Determine the [x, y] coordinate at the center of the cell enclosing the given text.  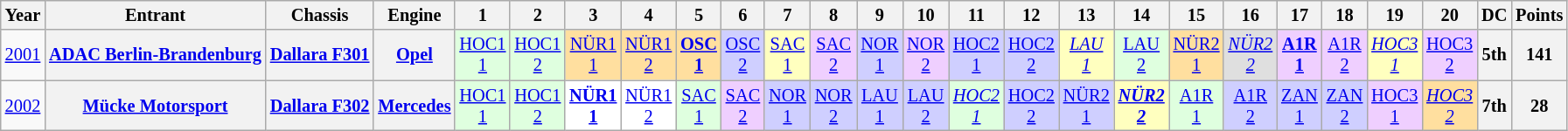
2001 [23, 55]
OSC2 [743, 55]
3 [593, 15]
6 [743, 15]
Opel [415, 55]
2 [537, 15]
7th [1494, 106]
Mücke Motorsport [156, 106]
4 [649, 15]
Year [23, 15]
141 [1539, 55]
Dallara F301 [320, 55]
17 [1300, 15]
5 [699, 15]
19 [1394, 15]
DC [1494, 15]
Chassis [320, 15]
Mercedes [415, 106]
13 [1086, 15]
15 [1196, 15]
2002 [23, 106]
Points [1539, 15]
ZAN2 [1345, 106]
1 [483, 15]
20 [1450, 15]
9 [880, 15]
Entrant [156, 15]
7 [787, 15]
8 [834, 15]
Dallara F302 [320, 106]
14 [1142, 15]
5th [1494, 55]
16 [1251, 15]
18 [1345, 15]
ZAN1 [1300, 106]
28 [1539, 106]
Engine [415, 15]
11 [976, 15]
12 [1032, 15]
OSC1 [699, 55]
10 [925, 15]
ADAC Berlin-Brandenburg [156, 55]
